Extract the [x, y] coordinate from the center of the cell holding the provided text.  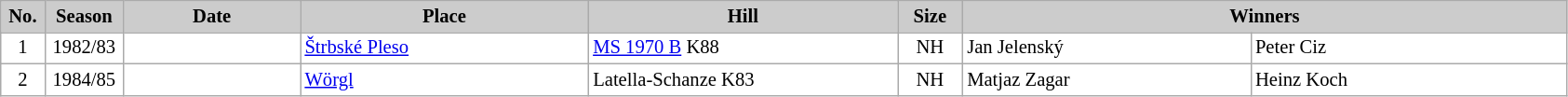
Peter Ciz [1409, 48]
2 [22, 79]
1982/83 [84, 48]
Date [212, 16]
Jan Jelenský [1106, 48]
Hill [743, 16]
Matjaz Zagar [1106, 79]
Latella-Schanze K83 [743, 79]
1984/85 [84, 79]
Štrbské Pleso [444, 48]
Place [444, 16]
1 [22, 48]
MS 1970 B K88 [743, 48]
Heinz Koch [1409, 79]
No. [22, 16]
Size [930, 16]
Wörgl [444, 79]
Winners [1265, 16]
Season [84, 16]
